From the cell containing the given text, extract its center point as [x, y] coordinate. 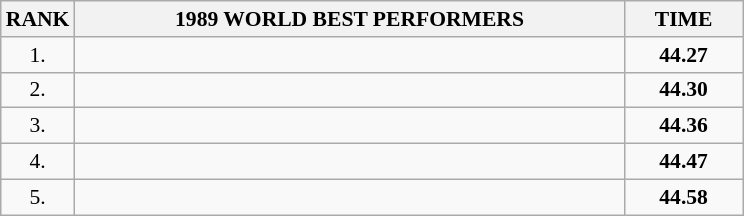
1989 WORLD BEST PERFORMERS [349, 19]
44.36 [684, 126]
44.30 [684, 90]
3. [38, 126]
44.58 [684, 197]
44.47 [684, 162]
44.27 [684, 55]
1. [38, 55]
RANK [38, 19]
TIME [684, 19]
4. [38, 162]
5. [38, 197]
2. [38, 90]
